Extract the (X, Y) coordinate from the center of the cell holding the provided text.  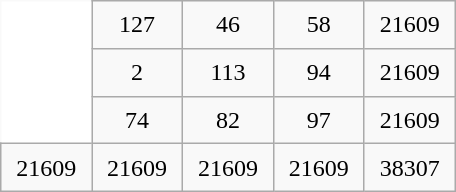
74 (138, 120)
58 (318, 25)
82 (228, 120)
2 (138, 72)
46 (228, 25)
38307 (410, 168)
113 (228, 72)
127 (138, 25)
97 (318, 120)
94 (318, 72)
